Provide the [X, Y] coordinate of the cell's center where the given text is located.  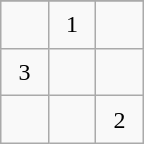
3 [24, 72]
2 [120, 120]
1 [72, 24]
